From the cell containing the given text, extract its center point as (x, y) coordinate. 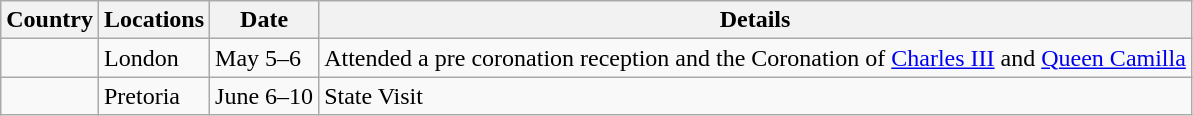
State Visit (756, 96)
June 6–10 (264, 96)
London (154, 58)
Country (50, 20)
Pretoria (154, 96)
Details (756, 20)
Attended a pre coronation reception and the Coronation of Charles III and Queen Camilla (756, 58)
May 5–6 (264, 58)
Date (264, 20)
Locations (154, 20)
